Identify which cell holds the provided text, then report its (x, y) central coordinate. 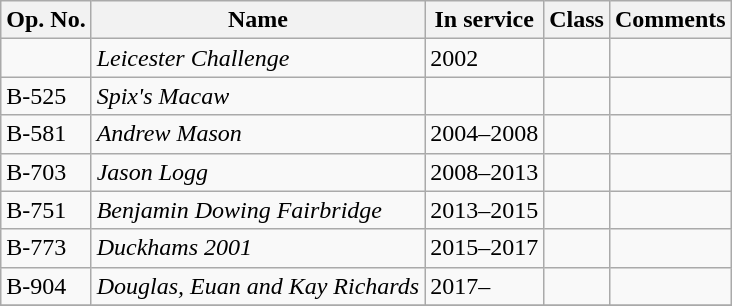
2015–2017 (484, 248)
Douglas, Euan and Kay Richards (258, 286)
Spix's Macaw (258, 96)
Andrew Mason (258, 134)
B-751 (46, 210)
B-703 (46, 172)
B-904 (46, 286)
2004–2008 (484, 134)
In service (484, 20)
Name (258, 20)
2017– (484, 286)
Duckhams 2001 (258, 248)
2013–2015 (484, 210)
B-581 (46, 134)
B-525 (46, 96)
2002 (484, 58)
2008–2013 (484, 172)
Jason Logg (258, 172)
Op. No. (46, 20)
Benjamin Dowing Fairbridge (258, 210)
Comments (670, 20)
Class (577, 20)
B-773 (46, 248)
Leicester Challenge (258, 58)
